Return [X, Y] of the center of cell containing provided text 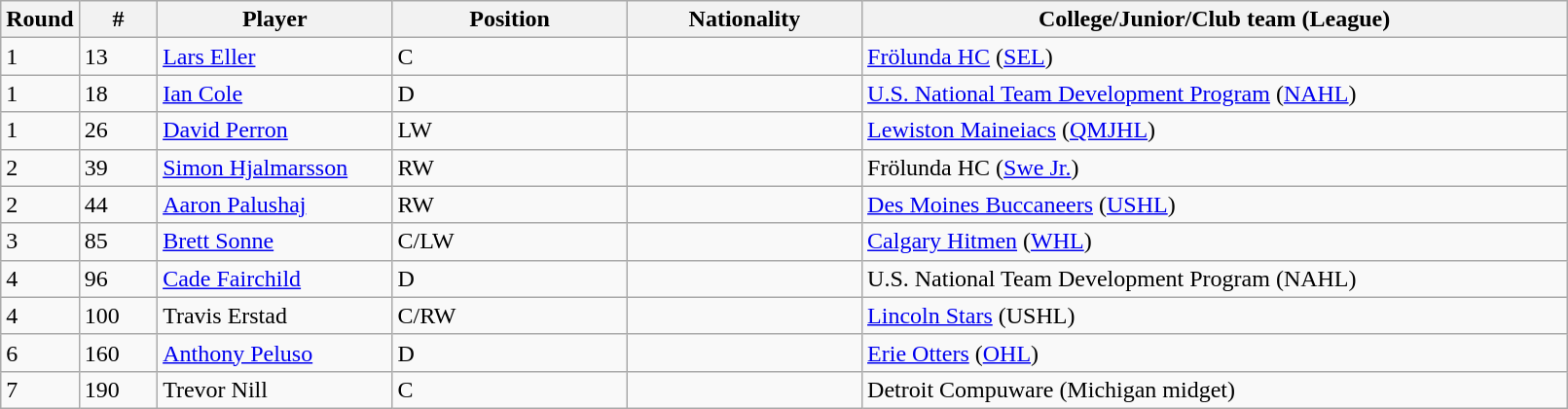
Lars Eller [274, 56]
Player [274, 19]
Aaron Palushaj [274, 204]
13 [118, 56]
Anthony Peluso [274, 353]
Travis Erstad [274, 316]
96 [118, 279]
Ian Cole [274, 93]
Round [40, 19]
Erie Otters (OHL) [1215, 353]
Lincoln Stars (USHL) [1215, 316]
26 [118, 130]
C/LW [510, 242]
C/RW [510, 316]
Trevor Nill [274, 390]
Frölunda HC (SEL) [1215, 56]
Des Moines Buccaneers (USHL) [1215, 204]
160 [118, 353]
David Perron [274, 130]
85 [118, 242]
18 [118, 93]
100 [118, 316]
Position [510, 19]
Frölunda HC (Swe Jr.) [1215, 167]
39 [118, 167]
Detroit Compuware (Michigan midget) [1215, 390]
Nationality [744, 19]
Cade Fairchild [274, 279]
6 [40, 353]
3 [40, 242]
7 [40, 390]
College/Junior/Club team (League) [1215, 19]
190 [118, 390]
Simon Hjalmarsson [274, 167]
LW [510, 130]
Brett Sonne [274, 242]
# [118, 19]
Lewiston Maineiacs (QMJHL) [1215, 130]
Calgary Hitmen (WHL) [1215, 242]
44 [118, 204]
